Search for the cell housing the specified text and yield its [X, Y] center coordinate. 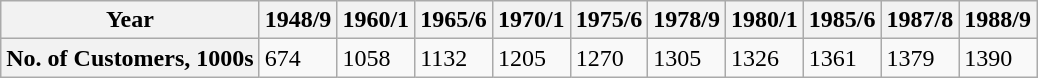
1379 [920, 58]
1361 [842, 58]
1965/6 [454, 20]
1988/9 [998, 20]
1305 [687, 58]
1970/1 [531, 20]
1985/6 [842, 20]
1058 [376, 58]
1980/1 [765, 20]
1132 [454, 58]
1960/1 [376, 20]
No. of Customers, 1000s [130, 58]
Year [130, 20]
1390 [998, 58]
1978/9 [687, 20]
1987/8 [920, 20]
1975/6 [609, 20]
1326 [765, 58]
1270 [609, 58]
674 [298, 58]
1948/9 [298, 20]
1205 [531, 58]
